Find where the given text appears and provide that cell's center as [X, Y] coordinate. 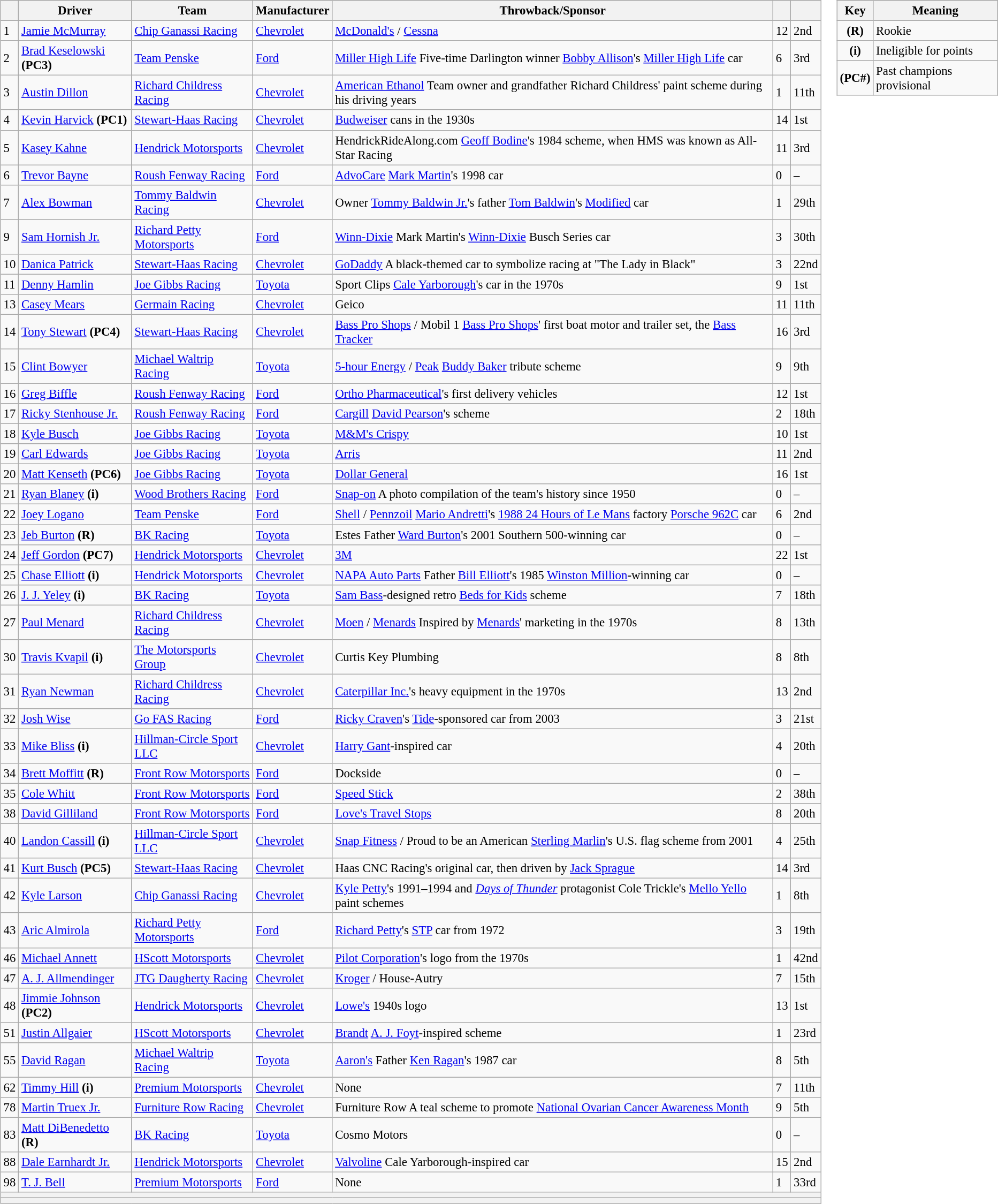
19th [806, 930]
55 [10, 1060]
Brandt A. J. Foyt-inspired scheme [553, 1033]
Go FAS Racing [193, 719]
Wood Brothers Racing [193, 494]
Mike Bliss (i) [75, 746]
Jimmie Johnson (PC2) [75, 1005]
19 [10, 454]
Greg Biffle [75, 393]
38th [806, 793]
Justin Allgaier [75, 1033]
Dale Earnhardt Jr. [75, 1162]
48 [10, 1005]
Kasey Kahne [75, 148]
32 [10, 719]
Richard Petty's STP car from 1972 [553, 930]
25 [10, 575]
Ricky Craven's Tide-sponsored car from 2003 [553, 719]
21st [806, 719]
David Ragan [75, 1060]
Arris [553, 454]
Past champions provisional [935, 78]
Manufacturer [293, 11]
(R) [855, 31]
Jeff Gordon (PC7) [75, 555]
Love's Travel Stops [553, 814]
Clint Bowyer [75, 366]
Ricky Stenhouse Jr. [75, 414]
Key [855, 11]
51 [10, 1033]
35 [10, 793]
Paul Menard [75, 622]
23rd [806, 1033]
American Ethanol Team owner and grandfather Richard Childress' paint scheme during his driving years [553, 93]
18 [10, 434]
Jeb Burton (R) [75, 535]
Brett Moffitt (R) [75, 774]
17 [10, 414]
Martin Truex Jr. [75, 1108]
Denny Hamlin [75, 284]
NAPA Auto Parts Father Bill Elliott's 1985 Winston Million-winning car [553, 575]
Speed Stick [553, 793]
AdvoCare Mark Martin's 1998 car [553, 175]
Dockside [553, 774]
38 [10, 814]
47 [10, 978]
Team [193, 11]
40 [10, 842]
46 [10, 958]
Kurt Busch (PC5) [75, 868]
Furniture Row A teal scheme to promote National Ovarian Cancer Awareness Month [553, 1108]
42 [10, 896]
43 [10, 930]
27 [10, 622]
Carl Edwards [75, 454]
Alex Bowman [75, 202]
J. J. Yeley (i) [75, 595]
Furniture Row Racing [193, 1108]
Caterpillar Inc.'s heavy equipment in the 1970s [553, 692]
Harry Gant-inspired car [553, 746]
Kyle Busch [75, 434]
41 [10, 868]
42nd [806, 958]
5-hour Energy / Peak Buddy Baker tribute scheme [553, 366]
Ineligible for points [935, 51]
98 [10, 1182]
15th [806, 978]
Kyle Larson [75, 896]
Bass Pro Shops / Mobil 1 Bass Pro Shops' first boat motor and trailer set, the Bass Tracker [553, 332]
(i) [855, 51]
22nd [806, 264]
The Motorsports Group [193, 656]
78 [10, 1108]
T. J. Bell [75, 1182]
Geico [553, 305]
GoDaddy A black-themed car to symbolize racing at "The Lady in Black" [553, 264]
Owner Tommy Baldwin Jr.'s father Tom Baldwin's Modified car [553, 202]
Ryan Newman [75, 692]
Cosmo Motors [553, 1135]
34 [10, 774]
Trevor Bayne [75, 175]
Haas CNC Racing's original car, then driven by Jack Sprague [553, 868]
Aaron's Father Ken Ragan's 1987 car [553, 1060]
21 [10, 494]
Curtis Key Plumbing [553, 656]
88 [10, 1162]
30 [10, 656]
Driver [75, 11]
Matt Kenseth (PC6) [75, 474]
Estes Father Ward Burton's 2001 Southern 500-winning car [553, 535]
13th [806, 622]
Sam Bass-designed retro Beds for Kids scheme [553, 595]
Tommy Baldwin Racing [193, 202]
Kyle Petty's 1991–1994 and Days of Thunder protagonist Cole Trickle's Mello Yello paint schemes [553, 896]
Moen / Menards Inspired by Menards' marketing in the 1970s [553, 622]
5 [10, 148]
M&M's Crispy [553, 434]
Budweiser cans in the 1930s [553, 120]
Travis Kvapil (i) [75, 656]
Joey Logano [75, 514]
Dollar General [553, 474]
Germain Racing [193, 305]
Tony Stewart (PC4) [75, 332]
Casey Mears [75, 305]
Josh Wise [75, 719]
33rd [806, 1182]
24 [10, 555]
Winn-Dixie Mark Martin's Winn-Dixie Busch Series car [553, 237]
Valvoline Cale Yarborough-inspired car [553, 1162]
Aric Almirola [75, 930]
McDonald's / Cessna [553, 31]
Chase Elliott (i) [75, 575]
Danica Patrick [75, 264]
20 [10, 474]
Kevin Harvick (PC1) [75, 120]
Brad Keselowski (PC3) [75, 58]
29th [806, 202]
Jamie McMurray [75, 31]
23 [10, 535]
Snap Fitness / Proud to be an American Sterling Marlin's U.S. flag scheme from 2001 [553, 842]
Snap-on A photo compilation of the team's history since 1950 [553, 494]
Cargill David Pearson's scheme [553, 414]
33 [10, 746]
Landon Cassill (i) [75, 842]
Miller High Life Five-time Darlington winner Bobby Allison's Miller High Life car [553, 58]
Timmy Hill (i) [75, 1087]
David Gilliland [75, 814]
62 [10, 1087]
Michael Annett [75, 958]
Ryan Blaney (i) [75, 494]
Matt DiBenedetto (R) [75, 1135]
Cole Whitt [75, 793]
Ortho Pharmaceutical's first delivery vehicles [553, 393]
Kroger / House-Autry [553, 978]
26 [10, 595]
9th [806, 366]
A. J. Allmendinger [75, 978]
(PC#) [855, 78]
Meaning [935, 11]
Sport Clips Cale Yarborough's car in the 1970s [553, 284]
Pilot Corporation's logo from the 1970s [553, 958]
JTG Daugherty Racing [193, 978]
HendrickRideAlong.com Geoff Bodine's 1984 scheme, when HMS was known as All-Star Racing [553, 148]
Shell / Pennzoil Mario Andretti's 1988 24 Hours of Le Mans factory Porsche 962C car [553, 514]
Lowe's 1940s logo [553, 1005]
Throwback/Sponsor [553, 11]
3M [553, 555]
31 [10, 692]
83 [10, 1135]
30th [806, 237]
Rookie [935, 31]
Sam Hornish Jr. [75, 237]
25th [806, 842]
Austin Dillon [75, 93]
